Determine the [X, Y] coordinate at the center of the cell enclosing the given text.  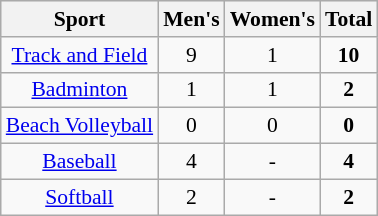
9 [191, 55]
Baseball [80, 162]
10 [348, 55]
Beach Volleyball [80, 126]
Sport [80, 19]
Men's [191, 19]
Track and Field [80, 55]
Women's [272, 19]
Softball [80, 197]
Badminton [80, 90]
Total [348, 19]
